Scan for the cell matching the given text and deliver its (X, Y) coordinate at center. 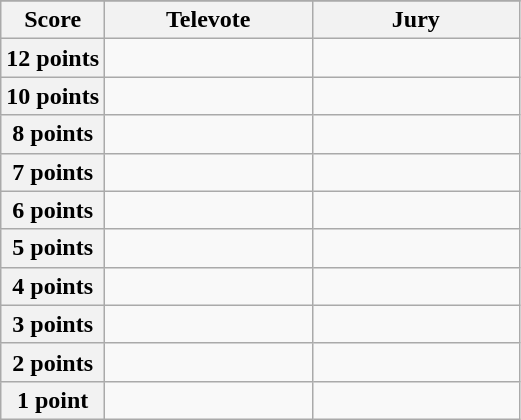
Jury (416, 20)
4 points (53, 286)
Score (53, 20)
7 points (53, 172)
2 points (53, 362)
3 points (53, 324)
12 points (53, 58)
6 points (53, 210)
10 points (53, 96)
5 points (53, 248)
Televote (209, 20)
1 point (53, 400)
8 points (53, 134)
